Capture the cell that displays the provided text and extract its (X, Y) central coordinate. 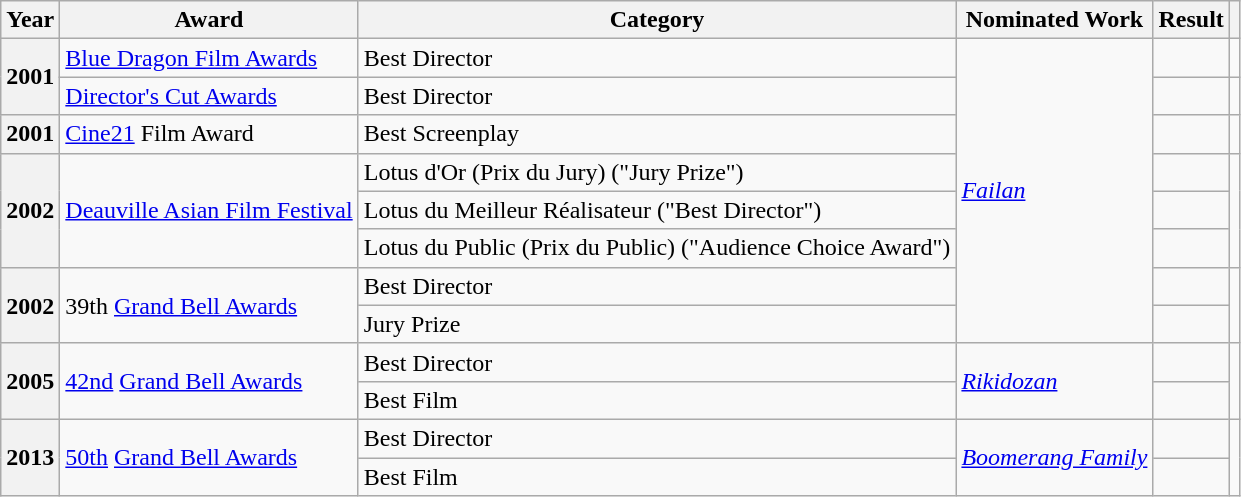
Deauville Asian Film Festival (209, 210)
42nd Grand Bell Awards (209, 381)
Jury Prize (657, 324)
Cine21 Film Award (209, 134)
Lotus d'Or (Prix du Jury) ("Jury Prize") (657, 172)
2013 (30, 457)
Failan (1054, 191)
Best Screenplay (657, 134)
Rikidozan (1054, 381)
2005 (30, 381)
Category (657, 20)
Blue Dragon Film Awards (209, 58)
Result (1191, 20)
Award (209, 20)
Year (30, 20)
Nominated Work (1054, 20)
Director's Cut Awards (209, 96)
50th Grand Bell Awards (209, 457)
Lotus du Public (Prix du Public) ("Audience Choice Award") (657, 248)
39th Grand Bell Awards (209, 305)
Lotus du Meilleur Réalisateur ("Best Director") (657, 210)
Boomerang Family (1054, 457)
